Provide the (X, Y) coordinate of the cell's center where the given text is located.  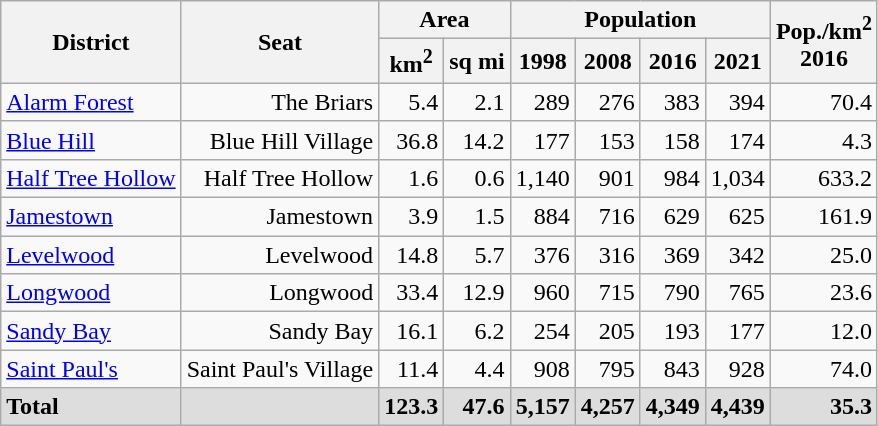
2008 (608, 62)
0.6 (477, 178)
158 (672, 140)
2016 (672, 62)
908 (542, 369)
14.8 (412, 255)
5.7 (477, 255)
884 (542, 217)
153 (608, 140)
1998 (542, 62)
4.3 (824, 140)
16.1 (412, 331)
1.5 (477, 217)
36.8 (412, 140)
394 (738, 102)
633.2 (824, 178)
23.6 (824, 293)
1,034 (738, 178)
2.1 (477, 102)
901 (608, 178)
5.4 (412, 102)
161.9 (824, 217)
Alarm Forest (91, 102)
960 (542, 293)
984 (672, 178)
Blue Hill Village (280, 140)
289 (542, 102)
5,157 (542, 407)
625 (738, 217)
The Briars (280, 102)
70.4 (824, 102)
715 (608, 293)
3.9 (412, 217)
4,349 (672, 407)
Blue Hill (91, 140)
Saint Paul's Village (280, 369)
4,257 (608, 407)
254 (542, 331)
629 (672, 217)
1.6 (412, 178)
Total (91, 407)
276 (608, 102)
14.2 (477, 140)
316 (608, 255)
795 (608, 369)
1,140 (542, 178)
Pop./km22016 (824, 42)
790 (672, 293)
2021 (738, 62)
Seat (280, 42)
11.4 (412, 369)
4,439 (738, 407)
342 (738, 255)
843 (672, 369)
33.4 (412, 293)
928 (738, 369)
47.6 (477, 407)
383 (672, 102)
74.0 (824, 369)
123.3 (412, 407)
Area (444, 20)
km2 (412, 62)
35.3 (824, 407)
193 (672, 331)
Saint Paul's (91, 369)
205 (608, 331)
Population (640, 20)
District (91, 42)
369 (672, 255)
25.0 (824, 255)
sq mi (477, 62)
716 (608, 217)
12.9 (477, 293)
376 (542, 255)
765 (738, 293)
4.4 (477, 369)
6.2 (477, 331)
12.0 (824, 331)
174 (738, 140)
